Search for the cell housing the specified text and yield its (x, y) center coordinate. 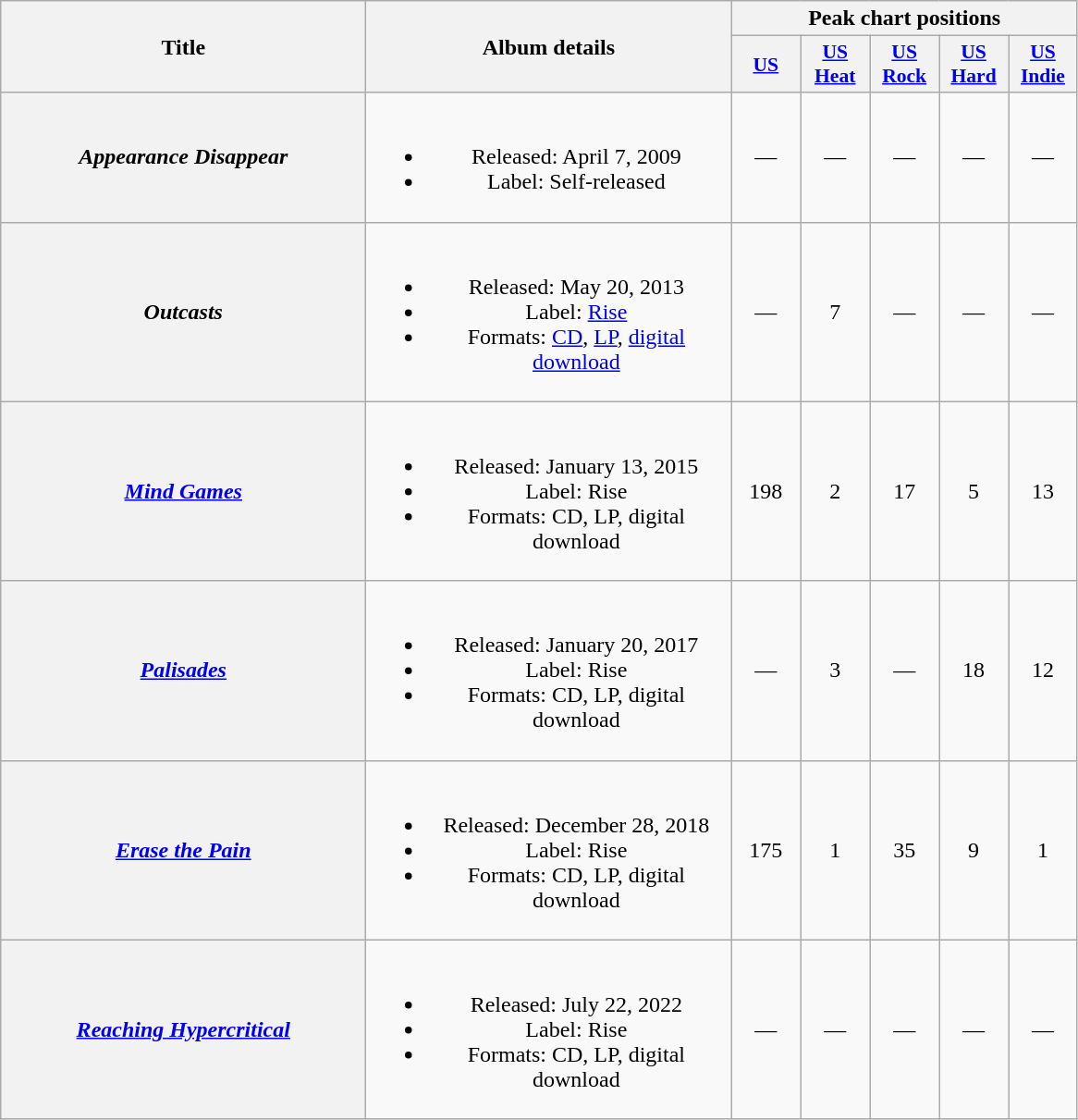
12 (1043, 671)
17 (904, 491)
Peak chart positions (904, 18)
Appearance Disappear (183, 157)
Album details (549, 46)
Mind Games (183, 491)
Released: January 13, 2015Label: RiseFormats: CD, LP, digital download (549, 491)
3 (836, 671)
Released: January 20, 2017Label: RiseFormats: CD, LP, digital download (549, 671)
Erase the Pain (183, 850)
Released: April 7, 2009Label: Self-released (549, 157)
USHard (974, 65)
7 (836, 312)
198 (766, 491)
Released: July 22, 2022Label: RiseFormats: CD, LP, digital download (549, 1029)
Reaching Hypercritical (183, 1029)
2 (836, 491)
35 (904, 850)
5 (974, 491)
Released: May 20, 2013Label: RiseFormats: CD, LP, digital download (549, 312)
USIndie (1043, 65)
USRock (904, 65)
Released: December 28, 2018Label: RiseFormats: CD, LP, digital download (549, 850)
Palisades (183, 671)
Title (183, 46)
US (766, 65)
13 (1043, 491)
USHeat (836, 65)
Outcasts (183, 312)
18 (974, 671)
9 (974, 850)
175 (766, 850)
